Detect which cell encompasses the target text, then output its (X, Y) center coordinate. 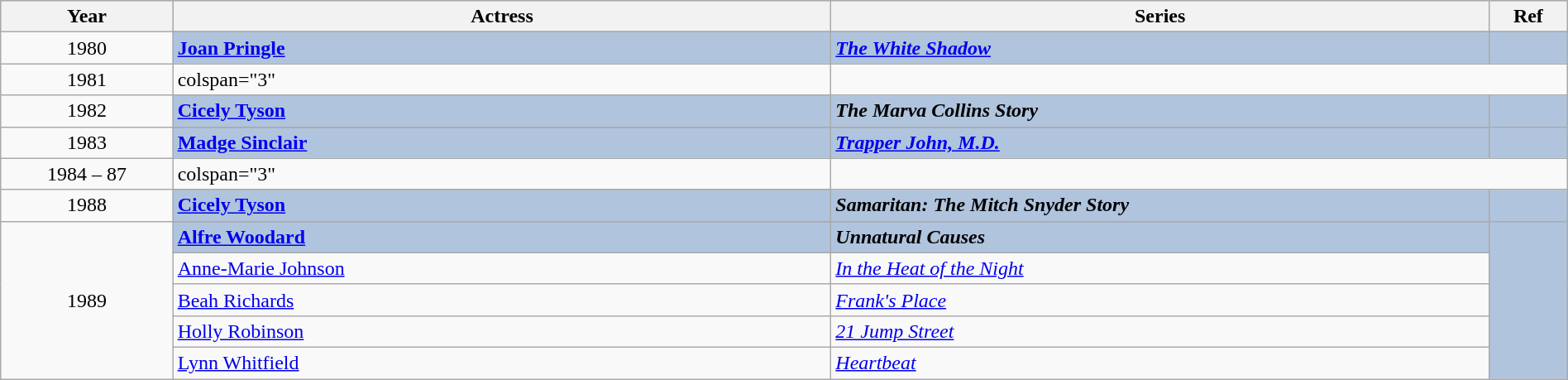
Heartbeat (1160, 363)
Actress (502, 17)
Ref (1528, 17)
Anne-Marie Johnson (502, 268)
Unnatural Causes (1160, 237)
1988 (87, 205)
Lynn Whitfield (502, 363)
Holly Robinson (502, 331)
21 Jump Street (1160, 331)
Frank's Place (1160, 300)
1983 (87, 142)
1989 (87, 300)
In the Heat of the Night (1160, 268)
Year (87, 17)
Samaritan: The Mitch Snyder Story (1160, 205)
1980 (87, 48)
The Marva Collins Story (1160, 111)
Madge Sinclair (502, 142)
The White Shadow (1160, 48)
Alfre Woodard (502, 237)
Beah Richards (502, 300)
1982 (87, 111)
Trapper John, M.D. (1160, 142)
Series (1160, 17)
Joan Pringle (502, 48)
1981 (87, 79)
1984 – 87 (87, 174)
